Pinpoint the cell where the given text exists, returning its (X, Y) midpoint coordinate. 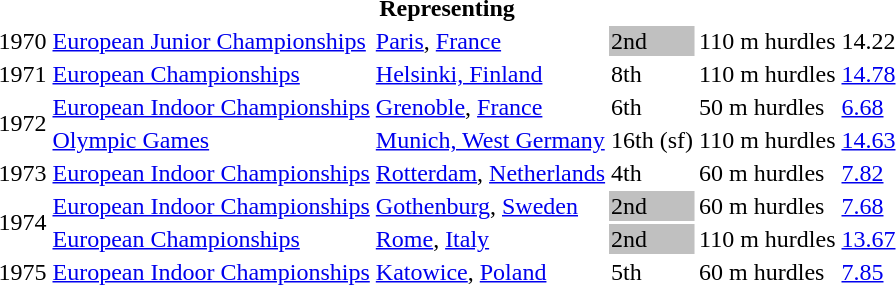
50 m hurdles (768, 107)
Helsinki, Finland (490, 74)
European Junior Championships (211, 41)
4th (652, 173)
Rome, Italy (490, 239)
Paris, France (490, 41)
Olympic Games (211, 140)
Rotterdam, Netherlands (490, 173)
Munich, West Germany (490, 140)
Gothenburg, Sweden (490, 206)
6th (652, 107)
16th (sf) (652, 140)
Grenoble, France (490, 107)
8th (652, 74)
